Provide the [X, Y] coordinate of the cell's center where the given text is located.  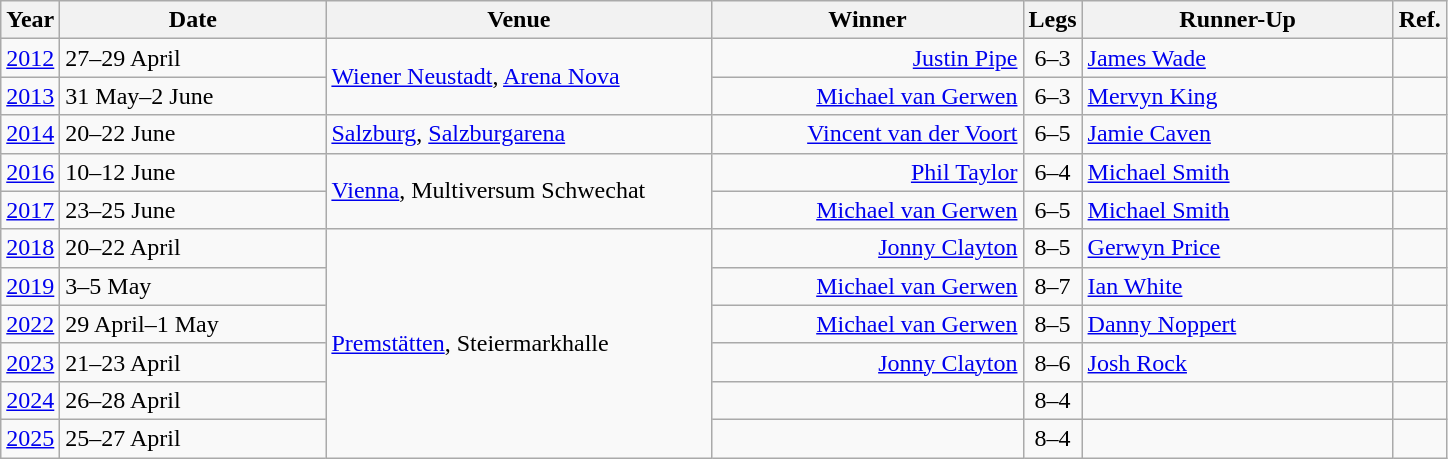
2018 [30, 248]
3–5 May [193, 286]
Phil Taylor [868, 172]
Winner [868, 20]
Year [30, 20]
James Wade [1238, 58]
Jamie Caven [1238, 134]
2017 [30, 210]
Josh Rock [1238, 362]
2014 [30, 134]
27–29 April [193, 58]
31 May–2 June [193, 96]
2024 [30, 400]
10–12 June [193, 172]
8–7 [1052, 286]
8–6 [1052, 362]
Salzburg, Salzburgarena [519, 134]
2019 [30, 286]
2023 [30, 362]
Vienna, Multiversum Schwechat [519, 191]
29 April–1 May [193, 324]
Venue [519, 20]
26–28 April [193, 400]
Legs [1052, 20]
Gerwyn Price [1238, 248]
20–22 June [193, 134]
2016 [30, 172]
2012 [30, 58]
2022 [30, 324]
Premstätten, Steiermarkhalle [519, 343]
Ian White [1238, 286]
Runner-Up [1238, 20]
23–25 June [193, 210]
Ref. [1420, 20]
25–27 April [193, 438]
Wiener Neustadt, Arena Nova [519, 77]
6–4 [1052, 172]
Date [193, 20]
Mervyn King [1238, 96]
21–23 April [193, 362]
Danny Noppert [1238, 324]
2013 [30, 96]
20–22 April [193, 248]
Vincent van der Voort [868, 134]
Justin Pipe [868, 58]
2025 [30, 438]
